Return the (X, Y) coordinate for the center point of the cell that contains the specified text.  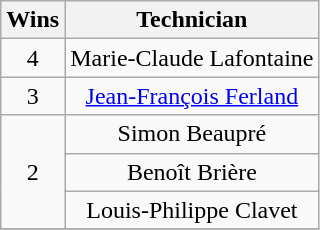
2 (33, 172)
Technician (192, 20)
Jean-François Ferland (192, 96)
Louis-Philippe Clavet (192, 210)
4 (33, 58)
Simon Beaupré (192, 134)
Marie-Claude Lafontaine (192, 58)
Benoît Brière (192, 172)
3 (33, 96)
Wins (33, 20)
